Extract the (X, Y) coordinate from the center of the cell holding the provided text.  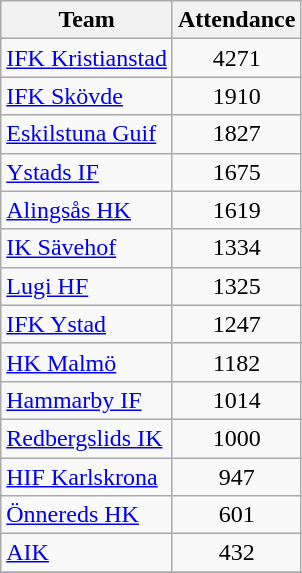
HIF Karlskrona (87, 477)
Team (87, 20)
IFK Skövde (87, 96)
1000 (236, 438)
1325 (236, 286)
HK Malmö (87, 362)
AIK (87, 553)
Ystads IF (87, 172)
Alingsås HK (87, 210)
IFK Kristianstad (87, 58)
1910 (236, 96)
947 (236, 477)
1827 (236, 134)
1014 (236, 400)
601 (236, 515)
Lugi HF (87, 286)
Redbergslids IK (87, 438)
1182 (236, 362)
Hammarby IF (87, 400)
1334 (236, 248)
1619 (236, 210)
432 (236, 553)
Attendance (236, 20)
4271 (236, 58)
Önnereds HK (87, 515)
Eskilstuna Guif (87, 134)
1247 (236, 324)
IK Sävehof (87, 248)
1675 (236, 172)
IFK Ystad (87, 324)
